Identify which cell holds the provided text, then report its (x, y) central coordinate. 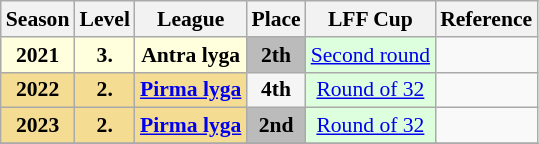
Second round (370, 55)
2nd (276, 126)
3. (104, 55)
League (190, 19)
2021 (38, 55)
Level (104, 19)
Antra lyga (190, 55)
2th (276, 55)
Place (276, 19)
2023 (38, 126)
Reference (486, 19)
4th (276, 90)
2022 (38, 90)
Season (38, 19)
LFF Cup (370, 19)
